Find where the given text appears and provide that cell's center as [x, y] coordinate. 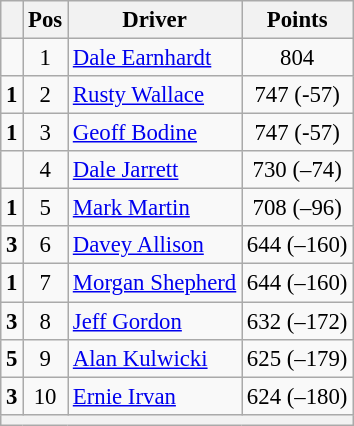
Davey Allison [155, 245]
Alan Kulwicki [155, 358]
632 (–172) [298, 321]
8 [46, 321]
Geoff Bodine [155, 133]
Jeff Gordon [155, 321]
624 (–180) [298, 396]
Driver [155, 20]
Points [298, 20]
Dale Jarrett [155, 170]
Ernie Irvan [155, 396]
730 (–74) [298, 170]
Morgan Shepherd [155, 283]
7 [46, 283]
804 [298, 58]
Mark Martin [155, 208]
625 (–179) [298, 358]
Pos [46, 20]
Dale Earnhardt [155, 58]
6 [46, 245]
9 [46, 358]
4 [46, 170]
10 [46, 396]
Rusty Wallace [155, 95]
2 [46, 95]
708 (–96) [298, 208]
